Pinpoint the cell where the given text exists, returning its [x, y] midpoint coordinate. 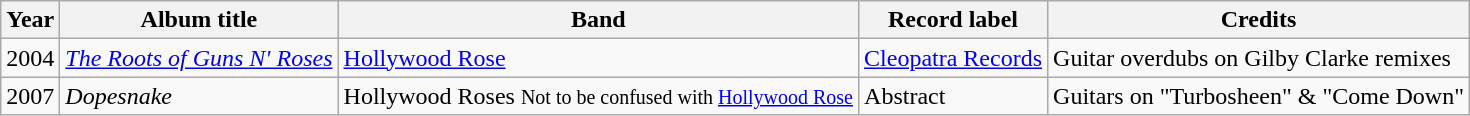
Band [598, 20]
Hollywood Roses Not to be confused with Hollywood Rose [598, 96]
Record label [954, 20]
Dopesnake [199, 96]
Abstract [954, 96]
Guitars on "Turbosheen" & "Come Down" [1259, 96]
Cleopatra Records [954, 58]
2007 [30, 96]
Credits [1259, 20]
2004 [30, 58]
Hollywood Rose [598, 58]
Guitar overdubs on Gilby Clarke remixes [1259, 58]
Album title [199, 20]
Year [30, 20]
The Roots of Guns N' Roses [199, 58]
